Pinpoint the cell where the given text exists, returning its [x, y] midpoint coordinate. 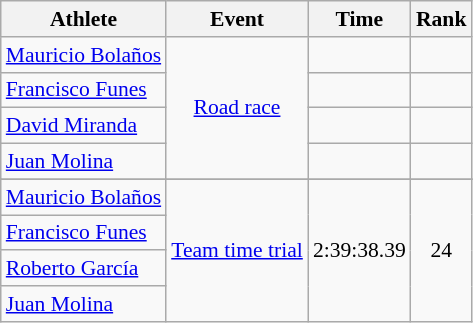
Time [360, 19]
Team time trial [237, 250]
Rank [442, 19]
Event [237, 19]
2:39:38.39 [360, 250]
Athlete [84, 19]
David Miranda [84, 126]
Roberto García [84, 269]
24 [442, 250]
Road race [237, 108]
